Identify which cell holds the provided text, then report its (x, y) central coordinate. 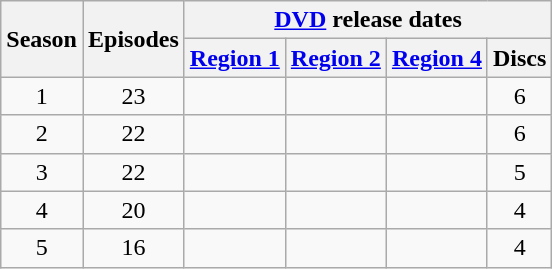
16 (133, 248)
3 (42, 172)
2 (42, 134)
Region 4 (436, 58)
DVD release dates (368, 20)
20 (133, 210)
Episodes (133, 39)
Discs (519, 58)
23 (133, 96)
Region 1 (234, 58)
1 (42, 96)
Season (42, 39)
Region 2 (336, 58)
